From the cell containing the given text, extract its center point as (X, Y) coordinate. 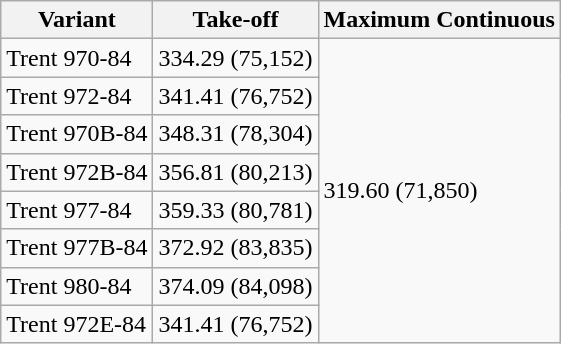
Trent 972B-84 (77, 172)
Take-off (236, 20)
334.29 (75,152) (236, 58)
Trent 977B-84 (77, 248)
319.60 (71,850) (439, 191)
Variant (77, 20)
Maximum Continuous (439, 20)
348.31 (78,304) (236, 134)
Trent 970B-84 (77, 134)
359.33 (80,781) (236, 210)
356.81 (80,213) (236, 172)
Trent 972-84 (77, 96)
Trent 970-84 (77, 58)
Trent 980-84 (77, 286)
372.92 (83,835) (236, 248)
Trent 977-84 (77, 210)
374.09 (84,098) (236, 286)
Trent 972E-84 (77, 324)
